From the cell containing the given text, extract its center point as (x, y) coordinate. 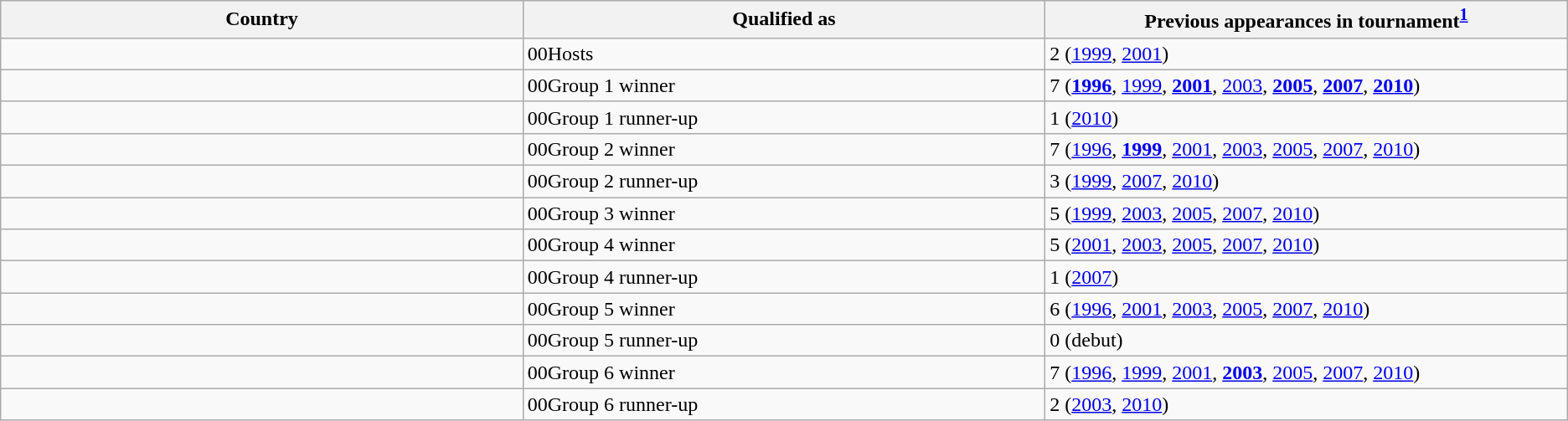
2 (2003, 2010) (1307, 404)
00Group 6 runner-up (784, 404)
00Group 2 runner-up (784, 182)
00Group 3 winner (784, 213)
0 (debut) (1307, 341)
Qualified as (784, 20)
Previous appearances in tournament1 (1307, 20)
3 (1999, 2007, 2010) (1307, 182)
00Group 4 winner (784, 245)
1 (2010) (1307, 117)
00Group 1 runner-up (784, 117)
5 (1999, 2003, 2005, 2007, 2010) (1307, 213)
00Hosts (784, 54)
00Group 2 winner (784, 149)
00Group 6 winner (784, 372)
00Group 5 runner-up (784, 341)
1 (2007) (1307, 277)
00Group 5 winner (784, 309)
6 (1996, 2001, 2003, 2005, 2007, 2010) (1307, 309)
5 (2001, 2003, 2005, 2007, 2010) (1307, 245)
00Group 1 winner (784, 85)
00Group 4 runner-up (784, 277)
2 (1999, 2001) (1307, 54)
Country (261, 20)
